Capture the cell that displays the provided text and extract its (x, y) central coordinate. 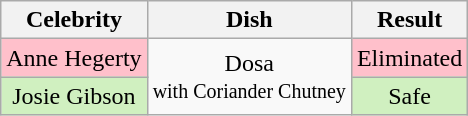
Josie Gibson (74, 96)
Dosawith Coriander Chutney (249, 77)
Safe (409, 96)
Celebrity (74, 20)
Eliminated (409, 58)
Result (409, 20)
Dish (249, 20)
Anne Hegerty (74, 58)
